Capture the cell that displays the provided text and extract its (X, Y) central coordinate. 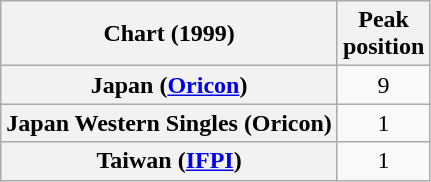
Chart (1999) (170, 34)
Peakposition (383, 34)
Japan Western Singles (Oricon) (170, 123)
9 (383, 85)
Taiwan (IFPI) (170, 161)
Japan (Oricon) (170, 85)
